Provide the [X, Y] coordinate of the cell's center where the given text is located.  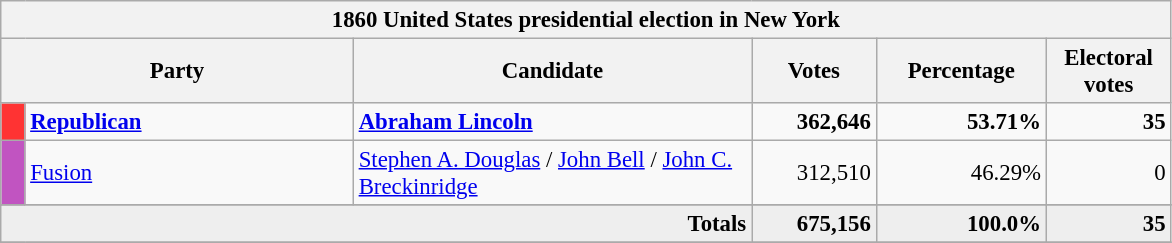
Party [178, 72]
362,646 [814, 122]
Candidate [552, 72]
Votes [814, 72]
100.0% [961, 224]
0 [1108, 174]
Abraham Lincoln [552, 122]
Fusion [189, 174]
Stephen A. Douglas / John Bell / John C. Breckinridge [552, 174]
Republican [189, 122]
Percentage [961, 72]
675,156 [814, 224]
53.71% [961, 122]
312,510 [814, 174]
46.29% [961, 174]
Totals [376, 224]
1860 United States presidential election in New York [586, 20]
Electoral votes [1108, 72]
